Extract the [X, Y] coordinate from the center of the cell holding the provided text.  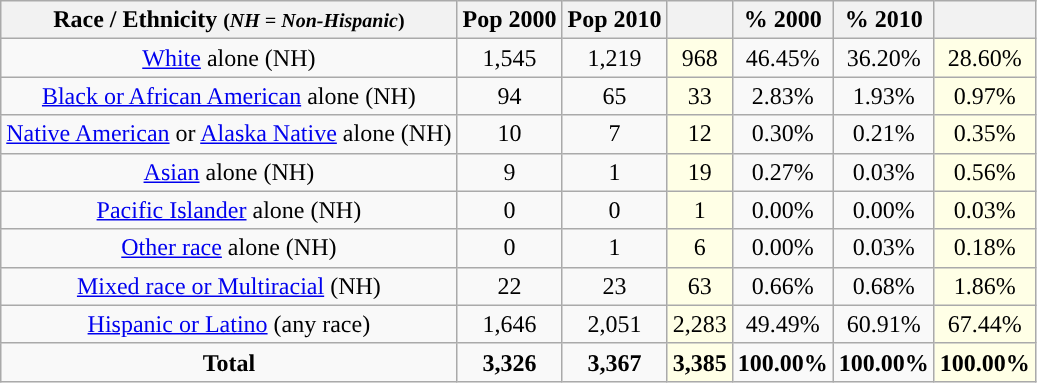
9 [510, 172]
22 [510, 286]
Race / Ethnicity (NH = Non-Hispanic) [229, 20]
94 [510, 96]
1,646 [510, 324]
49.49% [782, 324]
1.93% [884, 96]
Native American or Alaska Native alone (NH) [229, 134]
Other race alone (NH) [229, 248]
19 [700, 172]
1,545 [510, 58]
60.91% [884, 324]
36.20% [884, 58]
0.97% [984, 96]
2,051 [614, 324]
23 [614, 286]
Pop 2000 [510, 20]
0.35% [984, 134]
Black or African American alone (NH) [229, 96]
2.83% [782, 96]
3,385 [700, 362]
3,326 [510, 362]
65 [614, 96]
% 2010 [884, 20]
28.60% [984, 58]
6 [700, 248]
63 [700, 286]
1,219 [614, 58]
0.27% [782, 172]
0.68% [884, 286]
1.86% [984, 286]
Asian alone (NH) [229, 172]
968 [700, 58]
Hispanic or Latino (any race) [229, 324]
10 [510, 134]
0.21% [884, 134]
12 [700, 134]
67.44% [984, 324]
0.18% [984, 248]
Total [229, 362]
Pop 2010 [614, 20]
0.66% [782, 286]
White alone (NH) [229, 58]
33 [700, 96]
Mixed race or Multiracial (NH) [229, 286]
Pacific Islander alone (NH) [229, 210]
0.56% [984, 172]
% 2000 [782, 20]
7 [614, 134]
2,283 [700, 324]
0.30% [782, 134]
3,367 [614, 362]
46.45% [782, 58]
